Pinpoint the cell where the given text exists, returning its [x, y] midpoint coordinate. 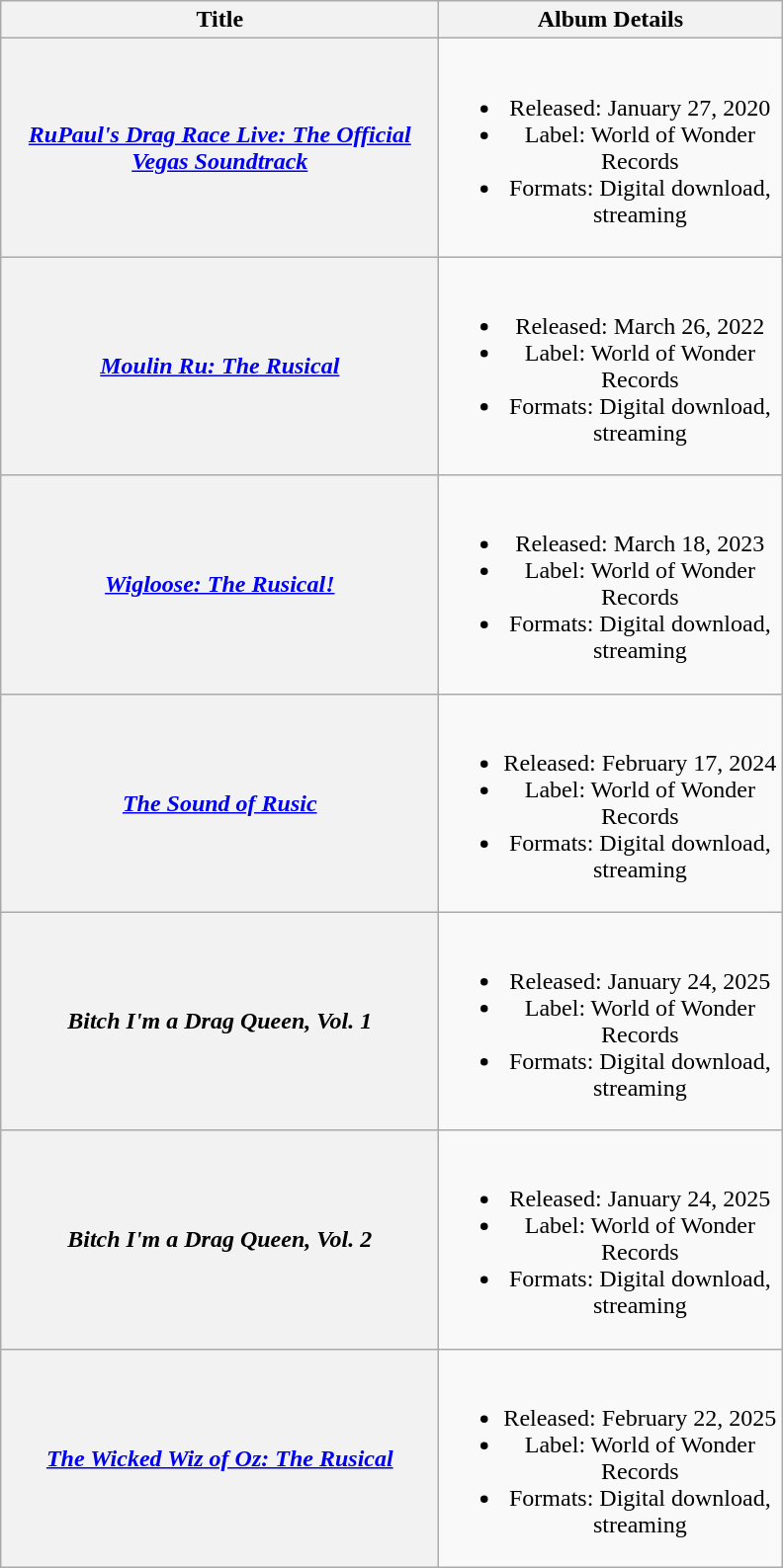
Released: March 18, 2023Label: World of Wonder RecordsFormats: Digital download, streaming [611, 585]
Bitch I'm a Drag Queen, Vol. 2 [219, 1239]
Title [219, 20]
Moulin Ru: The Rusical [219, 366]
The Wicked Wiz of Oz: The Rusical [219, 1458]
RuPaul's Drag Race Live: The Official Vegas Soundtrack [219, 148]
Bitch I'm a Drag Queen, Vol. 1 [219, 1022]
Wigloose: The Rusical! [219, 585]
Released: February 22, 2025Label: World of Wonder RecordsFormats: Digital download, streaming [611, 1458]
Released: January 27, 2020Label: World of Wonder RecordsFormats: Digital download, streaming [611, 148]
Released: February 17, 2024Label: World of Wonder RecordsFormats: Digital download, streaming [611, 802]
The Sound of Rusic [219, 802]
Released: March 26, 2022Label: World of Wonder RecordsFormats: Digital download, streaming [611, 366]
Album Details [611, 20]
